Capture the cell that displays the provided text and extract its (X, Y) central coordinate. 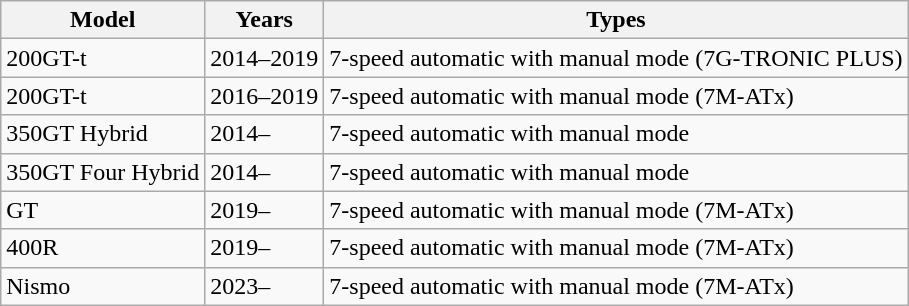
2014–2019 (264, 58)
Types (616, 20)
Model (103, 20)
2023– (264, 286)
GT (103, 210)
350GT Hybrid (103, 134)
400R (103, 248)
350GT Four Hybrid (103, 172)
Years (264, 20)
7-speed automatic with manual mode (7G-TRONIC PLUS) (616, 58)
Nismo (103, 286)
2016–2019 (264, 96)
